Output the (X, Y) coordinate of the center of the cell containing the given text.  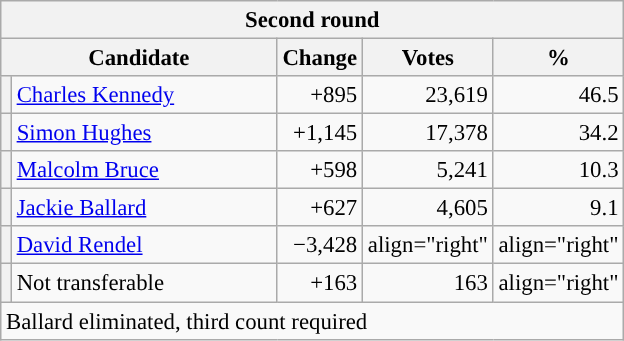
+895 (320, 95)
17,378 (428, 133)
4,605 (428, 208)
Change (320, 58)
+1,145 (320, 133)
Ballard eliminated, third count required (312, 321)
Votes (428, 58)
Simon Hughes (144, 133)
Second round (312, 20)
Candidate (139, 58)
9.1 (558, 208)
Not transferable (144, 283)
34.2 (558, 133)
Jackie Ballard (144, 208)
163 (428, 283)
10.3 (558, 170)
5,241 (428, 170)
David Rendel (144, 245)
Malcolm Bruce (144, 170)
−3,428 (320, 245)
+598 (320, 170)
23,619 (428, 95)
+163 (320, 283)
Charles Kennedy (144, 95)
+627 (320, 208)
% (558, 58)
46.5 (558, 95)
